Scan for the cell matching the given text and deliver its (X, Y) coordinate at center. 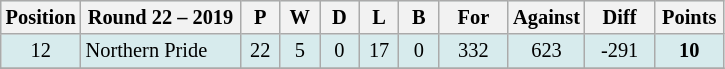
-291 (620, 51)
D (340, 17)
Points (689, 17)
For (474, 17)
P (260, 17)
B (419, 17)
10 (689, 51)
Diff (620, 17)
12 (41, 51)
332 (474, 51)
W (300, 17)
L (379, 17)
Round 22 – 2019 (161, 17)
5 (300, 51)
Against (546, 17)
Position (41, 17)
17 (379, 51)
623 (546, 51)
22 (260, 51)
Northern Pride (161, 51)
